Locate the cell with the specified text and output its (X, Y) center coordinate. 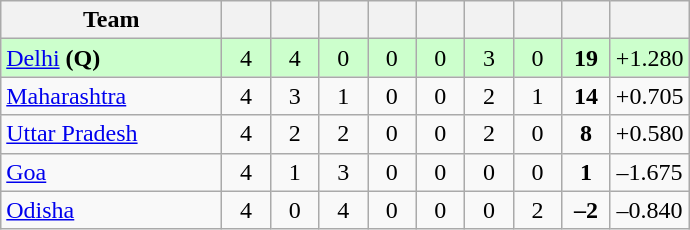
+0.580 (650, 134)
–1.675 (650, 172)
Uttar Pradesh (112, 134)
–2 (586, 210)
8 (586, 134)
19 (586, 58)
Delhi (Q) (112, 58)
+0.705 (650, 96)
+1.280 (650, 58)
Goa (112, 172)
Maharashtra (112, 96)
Team (112, 20)
–0.840 (650, 210)
14 (586, 96)
Odisha (112, 210)
